Provide the [X, Y] coordinate of the cell's center where the given text is located.  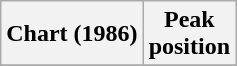
Chart (1986) [72, 34]
Peakposition [189, 34]
